Pinpoint the cell where the given text exists, returning its (X, Y) midpoint coordinate. 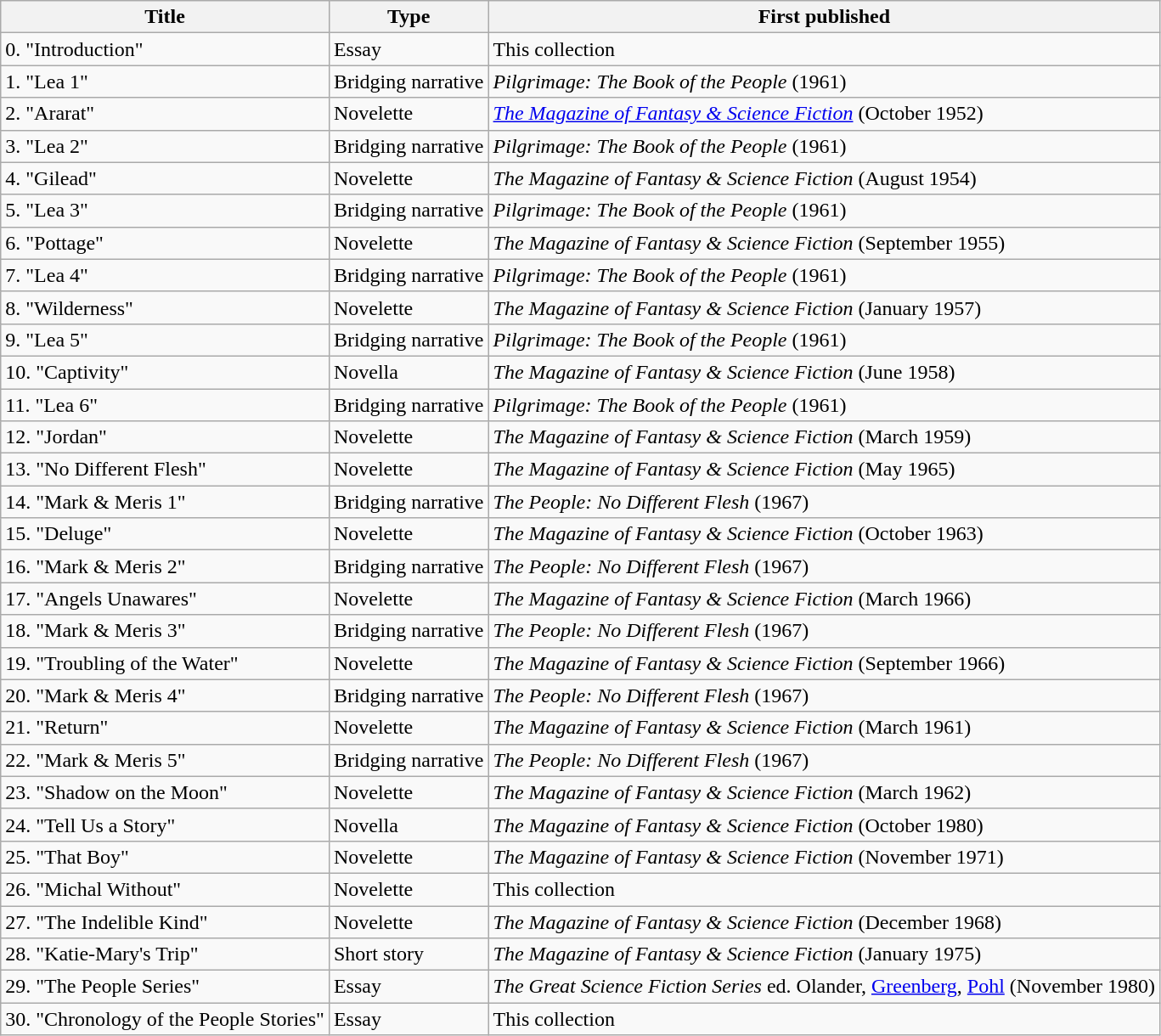
3. "Lea 2" (165, 146)
20. "Mark & Meris 4" (165, 695)
5. "Lea 3" (165, 211)
28. "Katie-Mary's Trip" (165, 954)
The Magazine of Fantasy & Science Fiction (November 1971) (824, 857)
4. "Gilead" (165, 178)
First published (824, 17)
The Magazine of Fantasy & Science Fiction (March 1962) (824, 792)
The Magazine of Fantasy & Science Fiction (January 1957) (824, 307)
The Magazine of Fantasy & Science Fiction (October 1963) (824, 534)
The Magazine of Fantasy & Science Fiction (September 1955) (824, 243)
11. "Lea 6" (165, 405)
0. "Introduction" (165, 49)
1. "Lea 1" (165, 82)
The Magazine of Fantasy & Science Fiction (March 1959) (824, 437)
12. "Jordan" (165, 437)
The Magazine of Fantasy & Science Fiction (March 1961) (824, 728)
17. "Angels Unawares" (165, 599)
24. "Tell Us a Story" (165, 825)
7. "Lea 4" (165, 275)
2. "Ararat" (165, 114)
25. "That Boy" (165, 857)
30. "Chronology of the People Stories" (165, 1019)
The Magazine of Fantasy & Science Fiction (March 1966) (824, 599)
29. "The People Series" (165, 987)
The Magazine of Fantasy & Science Fiction (October 1952) (824, 114)
The Magazine of Fantasy & Science Fiction (January 1975) (824, 954)
18. "Mark & Meris 3" (165, 631)
26. "Michal Without" (165, 889)
8. "Wilderness" (165, 307)
13. "No Different Flesh" (165, 470)
The Magazine of Fantasy & Science Fiction (June 1958) (824, 372)
The Great Science Fiction Series ed. Olander, Greenberg, Pohl (November 1980) (824, 987)
9. "Lea 5" (165, 340)
16. "Mark & Meris 2" (165, 566)
22. "Mark & Meris 5" (165, 760)
6. "Pottage" (165, 243)
19. "Troubling of the Water" (165, 663)
Title (165, 17)
14. "Mark & Meris 1" (165, 502)
27. "The Indelible Kind" (165, 921)
15. "Deluge" (165, 534)
The Magazine of Fantasy & Science Fiction (October 1980) (824, 825)
The Magazine of Fantasy & Science Fiction (September 1966) (824, 663)
Type (409, 17)
23. "Shadow on the Moon" (165, 792)
Short story (409, 954)
21. "Return" (165, 728)
The Magazine of Fantasy & Science Fiction (May 1965) (824, 470)
The Magazine of Fantasy & Science Fiction (December 1968) (824, 921)
10. "Captivity" (165, 372)
The Magazine of Fantasy & Science Fiction (August 1954) (824, 178)
